Pinpoint the cell where the given text exists, returning its (x, y) midpoint coordinate. 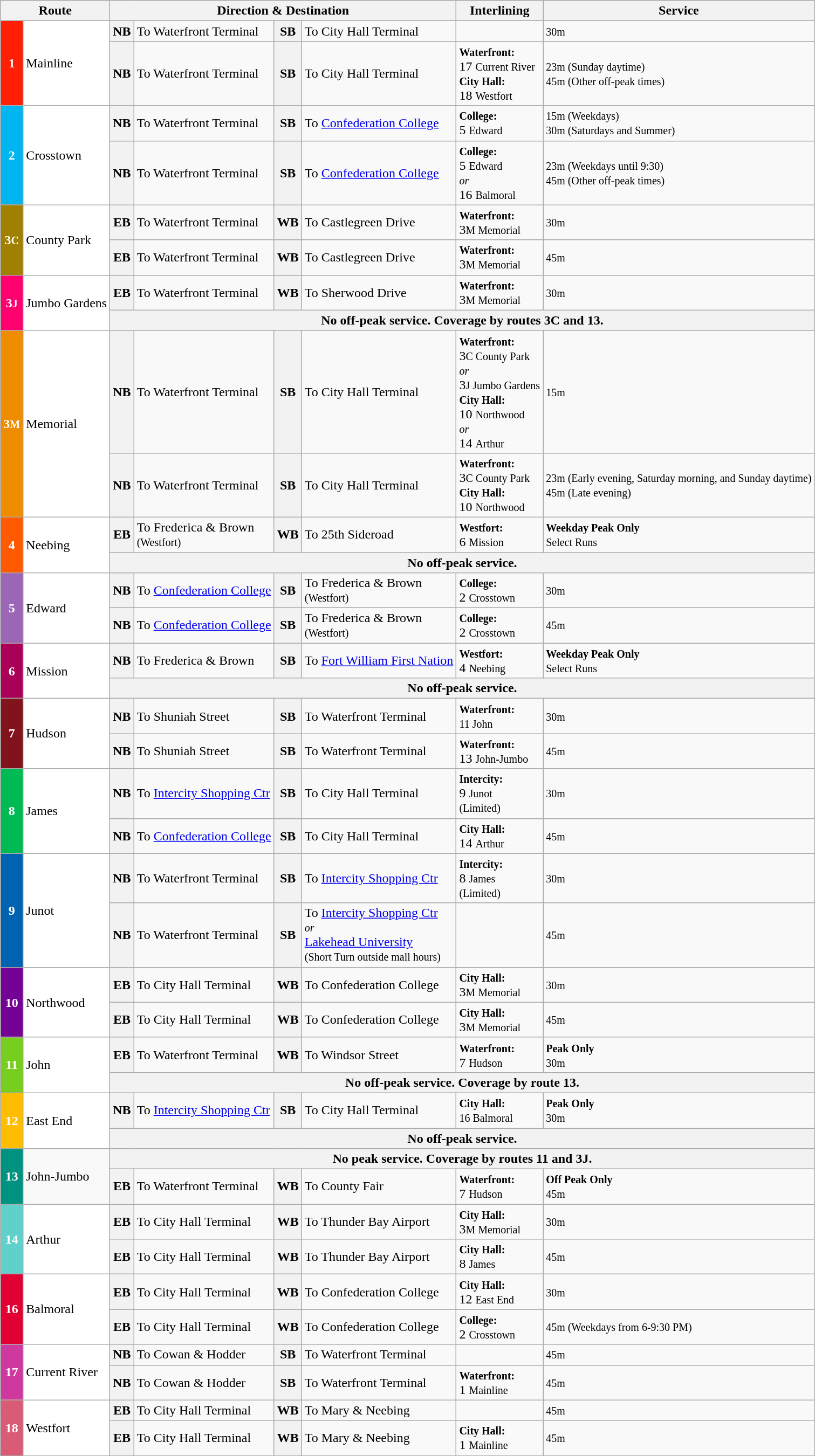
To County Fair (379, 1187)
Hudson (67, 734)
Westfort (67, 1427)
Direction & Destination (283, 11)
No peak service. Coverage by routes 11 and 3J. (462, 1159)
Edward (67, 608)
Northwood (67, 1002)
3C (12, 240)
Waterfront:1 Mainline (499, 1382)
Mission (67, 671)
17 (12, 1372)
Balmoral (67, 1309)
City Hall:8 James (499, 1257)
City Hall:14 Arthur (499, 836)
College:5 Edwardor16 Balmoral (499, 172)
9 (12, 910)
To Sherwood Drive (379, 292)
11 (12, 1065)
Jumbo Gardens (67, 303)
Service (679, 11)
6 (12, 671)
Intercity:9 Junot(Limited) (499, 793)
Westfort:6 Mission (499, 535)
Interlining (499, 11)
7 (12, 734)
County Park (67, 240)
12 (12, 1120)
To Intercity Shopping CtrorLakehead University(Short Turn outside mall hours) (379, 935)
Waterfront:3C County ParkCity Hall:10 Northwood (499, 485)
John (67, 1065)
3J (12, 303)
Waterfront:11 John (499, 716)
Arthur (67, 1239)
16 (12, 1309)
To 25th Sideroad (379, 535)
23m (Weekdays until 9:30)45m (Other off-peak times) (679, 172)
Memorial (67, 424)
23m (Early evening, Saturday morning, and Sunday daytime)45m (Late evening) (679, 485)
James (67, 811)
City Hall:12 East End (499, 1292)
Waterfront:3C County Parkor3J Jumbo GardensCity Hall:10 Northwoodor14 Arthur (499, 391)
Westfort:4 Neebing (499, 661)
Off Peak Only45m (679, 1187)
Route (55, 11)
13 (12, 1176)
14 (12, 1239)
10 (12, 1002)
23m (Sunday daytime)45m (Other off-peak times) (679, 73)
East End (67, 1120)
City Hall:16 Balmoral (499, 1110)
Current River (67, 1372)
Mainline (67, 64)
3M (12, 424)
Junot (67, 910)
45m (Weekdays from 6-9:30 PM) (679, 1327)
To Frederica & Brown (204, 661)
Waterfront:17 Current RiverCity Hall:18 Westfort (499, 73)
15m (679, 391)
5 (12, 608)
College:5 Edward (499, 123)
City Hall:1 Mainline (499, 1438)
To Fort William First Nation (379, 661)
15m (Weekdays)30m (Saturdays and Summer) (679, 123)
Intercity:8 James(Limited) (499, 878)
Waterfront:13 John-Jumbo (499, 751)
Neebing (67, 544)
8 (12, 811)
4 (12, 544)
1 (12, 64)
18 (12, 1427)
Crosstown (67, 155)
To Windsor Street (379, 1054)
John-Jumbo (67, 1176)
2 (12, 155)
No off-peak service. Coverage by route 13. (462, 1082)
No off-peak service. Coverage by routes 3C and 13. (462, 320)
